Provide the [x, y] coordinate of the cell's center where the given text is located.  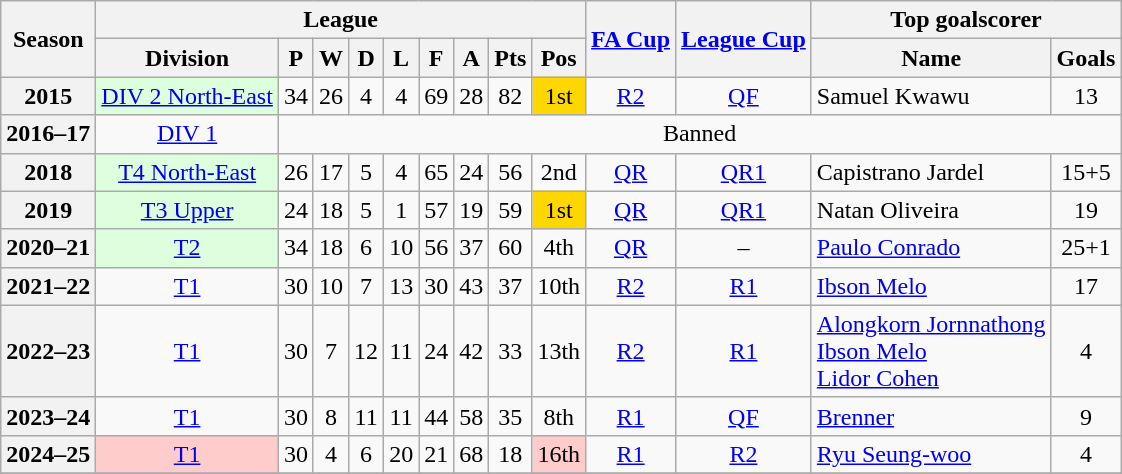
2019 [48, 210]
44 [436, 416]
L [402, 58]
Paulo Conrado [931, 248]
60 [510, 248]
F [436, 58]
Name [931, 58]
2015 [48, 96]
68 [472, 454]
16th [559, 454]
2024–25 [48, 454]
Goals [1086, 58]
T4 North-East [188, 172]
12 [366, 351]
Capistrano Jardel [931, 172]
8th [559, 416]
Division [188, 58]
W [330, 58]
21 [436, 454]
57 [436, 210]
FA Cup [631, 39]
2022–23 [48, 351]
DIV 1 [188, 134]
Top goalscorer [966, 20]
4th [559, 248]
– [744, 248]
Ibson Melo [931, 286]
82 [510, 96]
League Cup [744, 39]
8 [330, 416]
2021–22 [48, 286]
T3 Upper [188, 210]
20 [402, 454]
Ryu Seung-woo [931, 454]
T2 [188, 248]
Pos [559, 58]
A [472, 58]
2023–24 [48, 416]
28 [472, 96]
35 [510, 416]
25+1 [1086, 248]
15+5 [1086, 172]
1 [402, 210]
10th [559, 286]
69 [436, 96]
2nd [559, 172]
33 [510, 351]
Pts [510, 58]
Brenner [931, 416]
Banned [699, 134]
Samuel Kwawu [931, 96]
DIV 2 North-East [188, 96]
2018 [48, 172]
65 [436, 172]
59 [510, 210]
58 [472, 416]
2020–21 [48, 248]
42 [472, 351]
9 [1086, 416]
Natan Oliveira [931, 210]
43 [472, 286]
P [296, 58]
Alongkorn Jornnathong Ibson Melo Lidor Cohen [931, 351]
13th [559, 351]
Season [48, 39]
League [341, 20]
D [366, 58]
2016–17 [48, 134]
